Return the (x, y) coordinate for the center point of the cell that contains the specified text.  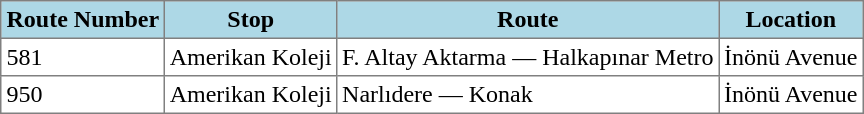
Stop (250, 20)
F. Altay Aktarma — Halkapınar Metro (528, 57)
Route Number (82, 20)
Narlıdere — Konak (528, 95)
950 (82, 95)
Route (528, 20)
581 (82, 57)
Location (791, 20)
